Scan for the cell matching the given text and deliver its [X, Y] coordinate at center. 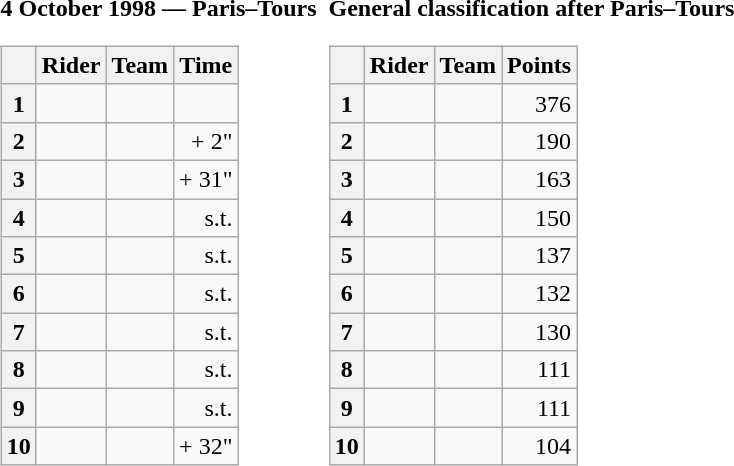
130 [540, 332]
190 [540, 141]
137 [540, 256]
+ 32" [206, 446]
163 [540, 179]
150 [540, 217]
132 [540, 294]
376 [540, 103]
104 [540, 446]
+ 2" [206, 141]
+ 31" [206, 179]
Points [540, 65]
Time [206, 65]
